Detect which cell encompasses the target text, then output its (x, y) center coordinate. 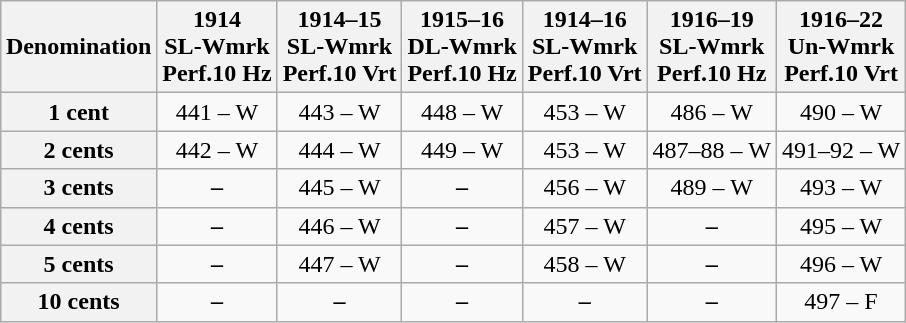
489 – W (712, 188)
449 – W (462, 150)
496 – W (840, 264)
491–92 – W (840, 150)
446 – W (340, 226)
1916–19SL-WmrkPerf.10 Hz (712, 47)
4 cents (78, 226)
447 – W (340, 264)
456 – W (584, 188)
495 – W (840, 226)
1916–22Un-WmrkPerf.10 Vrt (840, 47)
442 – W (217, 150)
497 – F (840, 302)
10 cents (78, 302)
443 – W (340, 112)
441 – W (217, 112)
1 cent (78, 112)
490 – W (840, 112)
1914–16SL-WmrkPerf.10 Vrt (584, 47)
1915–16DL-WmrkPerf.10 Hz (462, 47)
458 – W (584, 264)
5 cents (78, 264)
486 – W (712, 112)
Denomination (78, 47)
3 cents (78, 188)
444 – W (340, 150)
1914SL-WmrkPerf.10 Hz (217, 47)
457 – W (584, 226)
487–88 – W (712, 150)
493 – W (840, 188)
445 – W (340, 188)
1914–15SL-WmrkPerf.10 Vrt (340, 47)
448 – W (462, 112)
2 cents (78, 150)
